Return (x, y) of the center of cell containing provided text 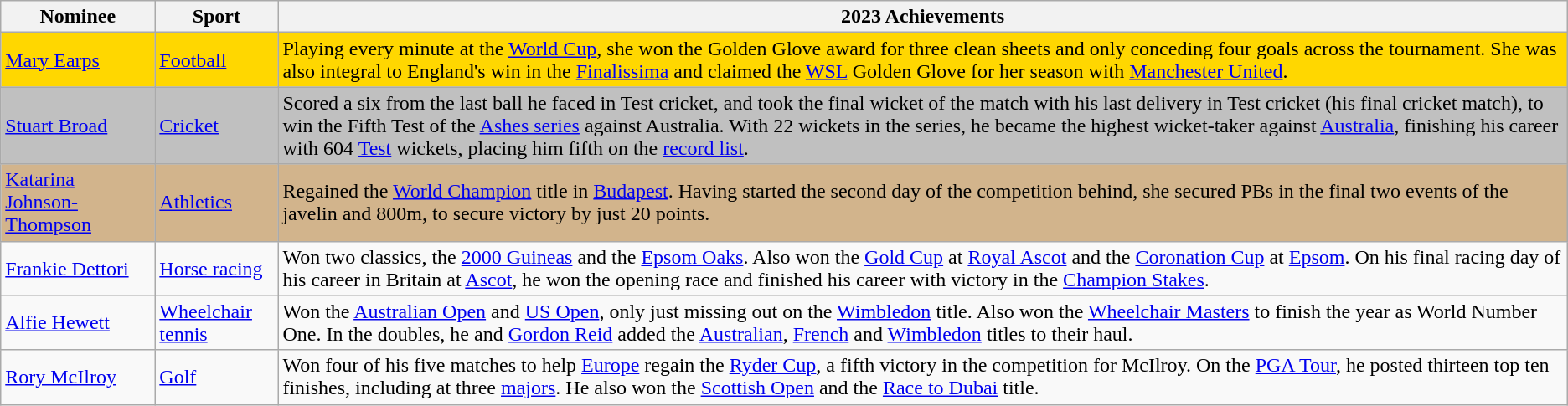
Sport (216, 17)
Athletics (216, 203)
Katarina Johnson-Thompson (78, 203)
Horse racing (216, 268)
Frankie Dettori (78, 268)
Wheelchair tennis (216, 323)
Alfie Hewett (78, 323)
Football (216, 60)
Golf (216, 377)
Mary Earps (78, 60)
2023 Achievements (923, 17)
Rory McIlroy (78, 377)
Cricket (216, 126)
Nominee (78, 17)
Stuart Broad (78, 126)
